Detect which cell encompasses the target text, then output its (X, Y) center coordinate. 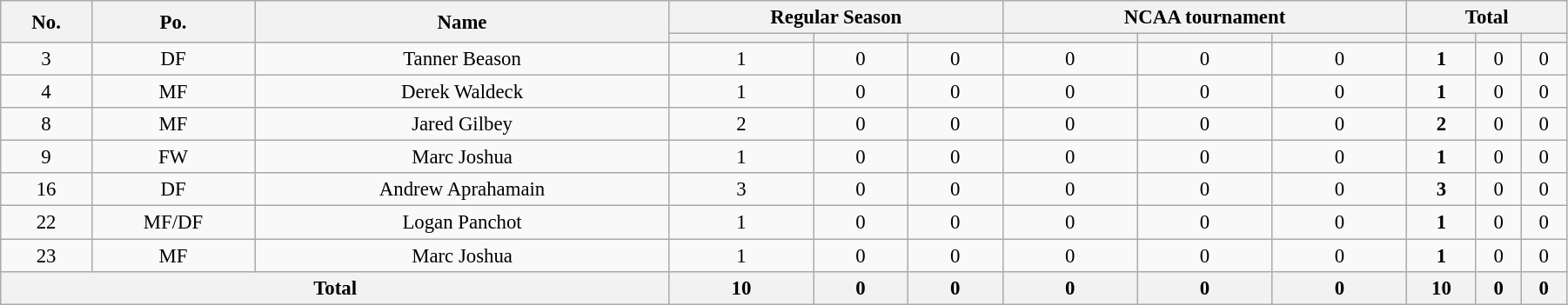
Jared Gilbey (463, 124)
Tanner Beason (463, 59)
9 (47, 157)
4 (47, 92)
Regular Season (835, 17)
NCAA tournament (1204, 17)
23 (47, 255)
16 (47, 190)
Derek Waldeck (463, 92)
No. (47, 22)
MF/DF (172, 222)
FW (172, 157)
Logan Panchot (463, 222)
Po. (172, 22)
22 (47, 222)
Name (463, 22)
Andrew Aprahamain (463, 190)
8 (47, 124)
